Output the (x, y) coordinate of the center of the cell containing the given text.  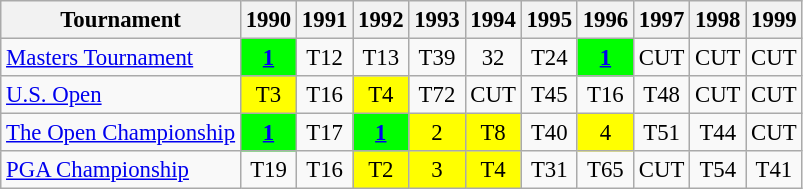
2 (437, 133)
1994 (493, 20)
U.S. Open (121, 95)
T19 (268, 170)
T40 (549, 133)
T54 (718, 170)
1995 (549, 20)
T13 (381, 58)
T24 (549, 58)
1992 (381, 20)
T12 (325, 58)
32 (493, 58)
Masters Tournament (121, 58)
1998 (718, 20)
1991 (325, 20)
T65 (605, 170)
The Open Championship (121, 133)
T39 (437, 58)
Tournament (121, 20)
3 (437, 170)
PGA Championship (121, 170)
1999 (774, 20)
T45 (549, 95)
1996 (605, 20)
1990 (268, 20)
T3 (268, 95)
T51 (661, 133)
T31 (549, 170)
1997 (661, 20)
T2 (381, 170)
T17 (325, 133)
T44 (718, 133)
T41 (774, 170)
T48 (661, 95)
T8 (493, 133)
T72 (437, 95)
4 (605, 133)
1993 (437, 20)
